Find where the given text appears and provide that cell's center as [X, Y] coordinate. 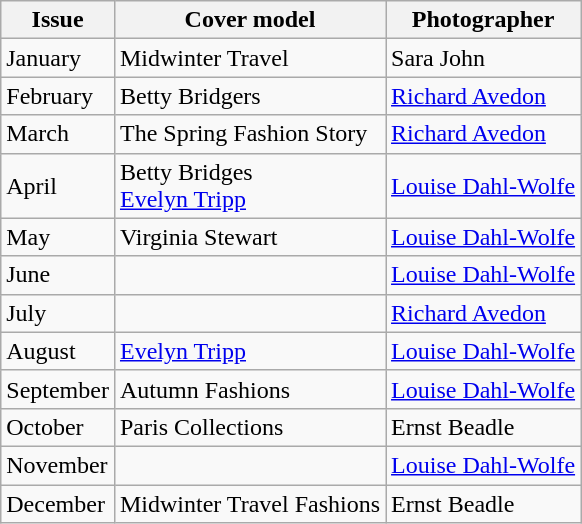
Betty Bridgers [250, 96]
December [58, 503]
Betty BridgesEvelyn Tripp [250, 186]
Autumn Fashions [250, 389]
March [58, 134]
July [58, 313]
Paris Collections [250, 427]
November [58, 465]
May [58, 237]
August [58, 351]
April [58, 186]
October [58, 427]
Sara John [484, 58]
September [58, 389]
Virginia Stewart [250, 237]
Evelyn Tripp [250, 351]
Midwinter Travel [250, 58]
Midwinter Travel Fashions [250, 503]
Photographer [484, 20]
The Spring Fashion Story [250, 134]
January [58, 58]
June [58, 275]
Cover model [250, 20]
Issue [58, 20]
February [58, 96]
